Return (x, y) of the center of cell containing provided text 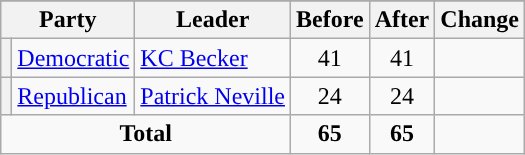
Leader (213, 20)
Change (480, 20)
Patrick Neville (213, 96)
Republican (74, 96)
KC Becker (213, 58)
Party (68, 20)
Before (330, 20)
Democratic (74, 58)
After (402, 20)
Total (146, 134)
